Extract the (x, y) coordinate from the center of the cell holding the provided text.  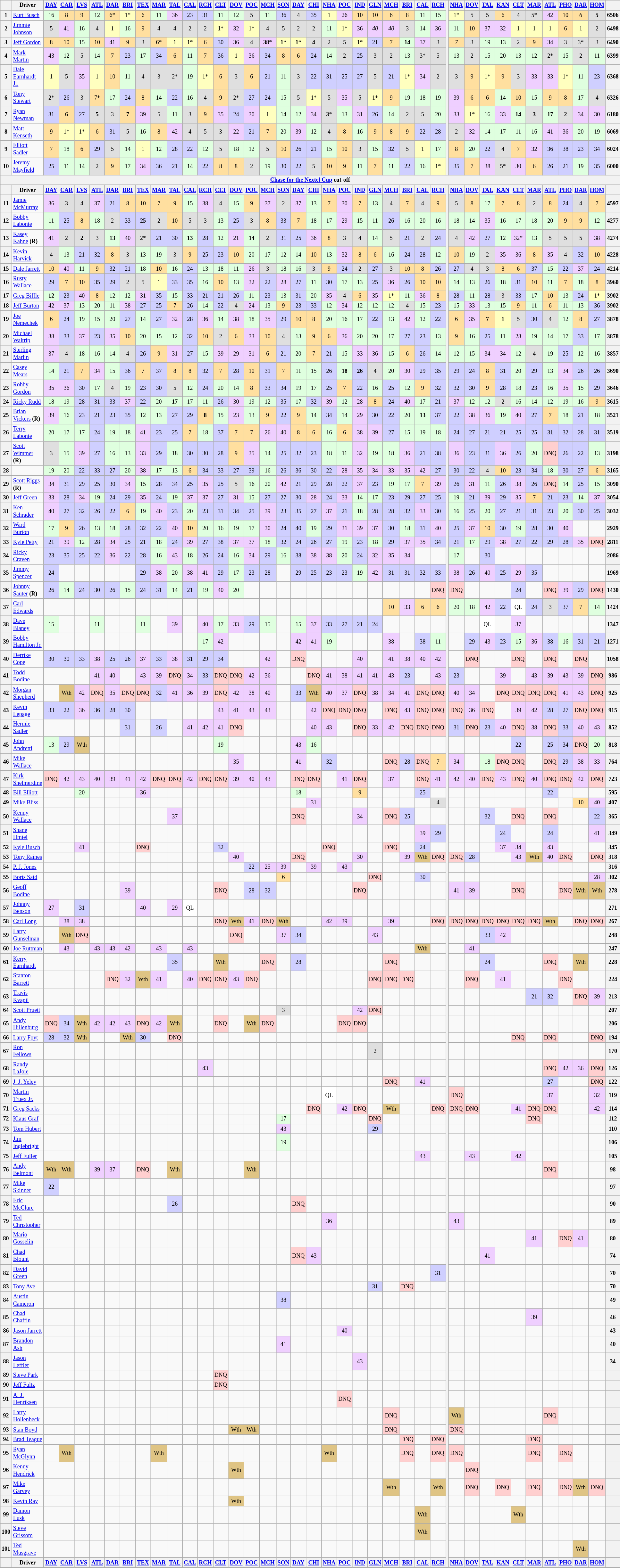
Elliott Sadler (28, 149)
764 (613, 762)
Tony Raines (28, 857)
Carl Long (28, 921)
119 (613, 1096)
3646 (613, 388)
3615 (613, 402)
Ricky Craven (28, 556)
6069 (613, 132)
Ken Schrader (28, 511)
Scott Pruett (28, 1010)
Joe Ruttman (28, 949)
82 (6, 1273)
3054 (613, 498)
248 (613, 935)
44 (6, 728)
228 (613, 962)
Jeff Fultz (28, 1385)
6180 (613, 115)
114 (613, 1109)
2811 (613, 542)
64 (6, 1010)
Jeff Gordon (28, 42)
Chad Chaffin (28, 1317)
47 (6, 779)
3198 (613, 453)
Mario Gosselin (28, 1238)
Tom Hubert (28, 1129)
Brandon Ash (28, 1344)
Jeff Fuller (28, 1156)
Greg Sacks (28, 1109)
Larry Gunselman (28, 935)
Matt Kenseth (28, 132)
45 (6, 745)
85 (6, 1317)
61 (6, 962)
Geoff Bodine (28, 891)
Brad Teague (28, 1440)
Mike Bliss (28, 803)
Ron Fellows (28, 1051)
407 (613, 803)
Carl Edwards (28, 607)
73 (6, 1129)
3032 (613, 511)
Steve Grissom (28, 1532)
68 (6, 1068)
Jeff Burton (28, 306)
365 (613, 817)
79 (6, 1221)
3521 (613, 415)
Kevin Ray (28, 1501)
1347 (613, 625)
54 (6, 867)
1424 (613, 607)
96 (6, 1470)
60 (6, 949)
4597 (613, 203)
Brian Vickers (R) (28, 415)
271 (613, 908)
Kurt Busch (28, 15)
Kevin Lepage (28, 710)
915 (613, 710)
75 (6, 1156)
Tony Ave (28, 1286)
3090 (613, 484)
Kevin Harvick (28, 255)
3857 (613, 354)
7* (97, 98)
Andy Belmont (28, 1170)
91 (6, 1399)
110 (613, 1129)
6326 (613, 98)
Mark Martin (28, 56)
Kyle Petty (28, 542)
John Andretti (28, 745)
2929 (613, 529)
1430 (613, 590)
6498 (613, 29)
Ricky Rudd (28, 402)
Mike Garvey (28, 1488)
6490 (613, 42)
Derrike Cope (28, 659)
53 (6, 857)
Morgan Shepherd (28, 693)
Stanton Barrett (28, 980)
Jason Leffler (28, 1362)
Robby Gordon (28, 388)
Boris Said (28, 877)
345 (613, 847)
67 (6, 1051)
65 (6, 1024)
Bobby Labonte (28, 221)
194 (613, 1037)
Jason Jarrett (28, 1331)
88 (6, 1362)
56 (6, 891)
81 (6, 1256)
52 (6, 847)
Jeff Green (28, 498)
852 (613, 728)
4277 (613, 221)
170 (613, 1051)
316 (613, 867)
Chase for the Nextel Cup cut-off (310, 180)
595 (613, 792)
95 (6, 1453)
David Green (28, 1273)
Kyle Busch (28, 847)
P. J. Jones (28, 867)
Jim Inglebright (28, 1143)
77 (6, 1187)
4228 (613, 255)
1058 (613, 659)
84 (6, 1300)
Kirk Shelmerdine (28, 779)
38* (268, 42)
278 (613, 891)
Dale Earnhardt Jr. (28, 77)
59 (6, 935)
83 (6, 1286)
48 (6, 792)
112 (613, 1119)
Bill Elliott (28, 792)
247 (613, 949)
1271 (613, 642)
213 (613, 997)
Klaus Graf (28, 1119)
206 (613, 1024)
106 (613, 1143)
72 (6, 1119)
Larry Hollenbeck (28, 1416)
76 (6, 1170)
Ted Musgrave (28, 1549)
105 (613, 1156)
Randy LaJoie (28, 1068)
723 (613, 779)
Scott Wimmer (R) (28, 453)
3519 (613, 433)
Tony Stewart (28, 98)
Jimmie Johnson (28, 29)
Johnny Benson (28, 908)
Sterling Marlin (28, 354)
Greg Biffle (28, 296)
66 (6, 1037)
86 (6, 1331)
Bobby Hamilton Jr. (28, 642)
Travis Kvapil (28, 997)
93 (6, 1429)
Ryan Newman (28, 115)
Kenny Wallace (28, 817)
6000 (613, 166)
126 (613, 1068)
Kenny Hendrick (28, 1470)
J. J. Yeley (28, 1081)
Ward Burton (28, 529)
62 (6, 980)
Hermie Sadler (28, 728)
3960 (613, 282)
55 (6, 877)
Larry Foyt (28, 1037)
94 (6, 1440)
Kasey Kahne (R) (28, 238)
69 (6, 1081)
Jamie McMurray (28, 203)
Martin Truex Jr. (28, 1096)
57 (6, 908)
Stan Boyd (28, 1429)
224 (613, 980)
50 (6, 817)
349 (613, 833)
3690 (613, 371)
122 (613, 1081)
32* (518, 238)
Austin Cameron (28, 1300)
Shane Hmiel (28, 833)
Terry Labonte (28, 433)
6399 (613, 56)
1969 (613, 573)
51 (6, 833)
6506 (613, 15)
207 (613, 1010)
6368 (613, 77)
63 (6, 997)
4214 (613, 268)
Andy Hillenburg (28, 1024)
Johnny Sauter (R) (28, 590)
99 (6, 1515)
Mike Wallace (28, 762)
Casey Mears (28, 371)
267 (613, 921)
Joe Nemechek (28, 319)
101 (6, 1549)
Eric McClure (28, 1204)
3165 (613, 470)
Dave Blaney (28, 625)
92 (6, 1416)
2086 (613, 556)
58 (6, 921)
Jeremy Mayfield (28, 166)
71 (6, 1109)
Scott Riggs (R) (28, 484)
302 (613, 877)
4274 (613, 238)
A. J. Henriksen (28, 1399)
Ryan McGlynn (28, 1453)
Mike Skinner (28, 1187)
Kerry Earnhardt (28, 962)
925 (613, 693)
Jimmy Spencer (28, 573)
78 (6, 1204)
Dale Jarrett (28, 268)
Damon Lusk (28, 1515)
986 (613, 676)
Steve Park (28, 1375)
6024 (613, 149)
100 (6, 1532)
Todd Bodine (28, 676)
Michael Waltrip (28, 337)
Chad Blount (28, 1256)
Rusty Wallace (28, 282)
87 (6, 1344)
Ted Christopher (28, 1221)
318 (613, 857)
818 (613, 745)
